Identify which cell holds the provided text, then report its (x, y) central coordinate. 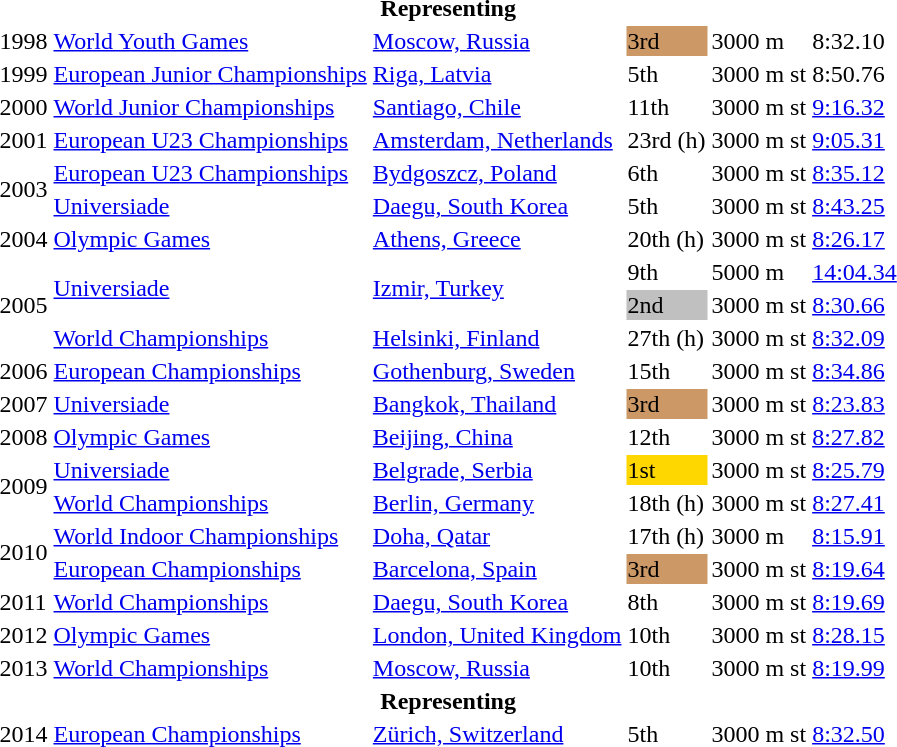
1st (666, 470)
World Indoor Championships (210, 536)
World Youth Games (210, 41)
Doha, Qatar (497, 536)
London, United Kingdom (497, 635)
Berlin, Germany (497, 503)
17th (h) (666, 536)
9th (666, 272)
Amsterdam, Netherlands (497, 140)
6th (666, 173)
Bangkok, Thailand (497, 404)
Riga, Latvia (497, 74)
23rd (h) (666, 140)
Helsinki, Finland (497, 338)
European Junior Championships (210, 74)
Athens, Greece (497, 239)
11th (666, 107)
18th (h) (666, 503)
27th (h) (666, 338)
20th (h) (666, 239)
8th (666, 602)
12th (666, 437)
Barcelona, Spain (497, 569)
15th (666, 371)
Bydgoszcz, Poland (497, 173)
World Junior Championships (210, 107)
5000 m (759, 272)
Gothenburg, Sweden (497, 371)
Beijing, China (497, 437)
2nd (666, 305)
Belgrade, Serbia (497, 470)
Izmir, Turkey (497, 288)
Santiago, Chile (497, 107)
